Search for the cell housing the specified text and yield its [X, Y] center coordinate. 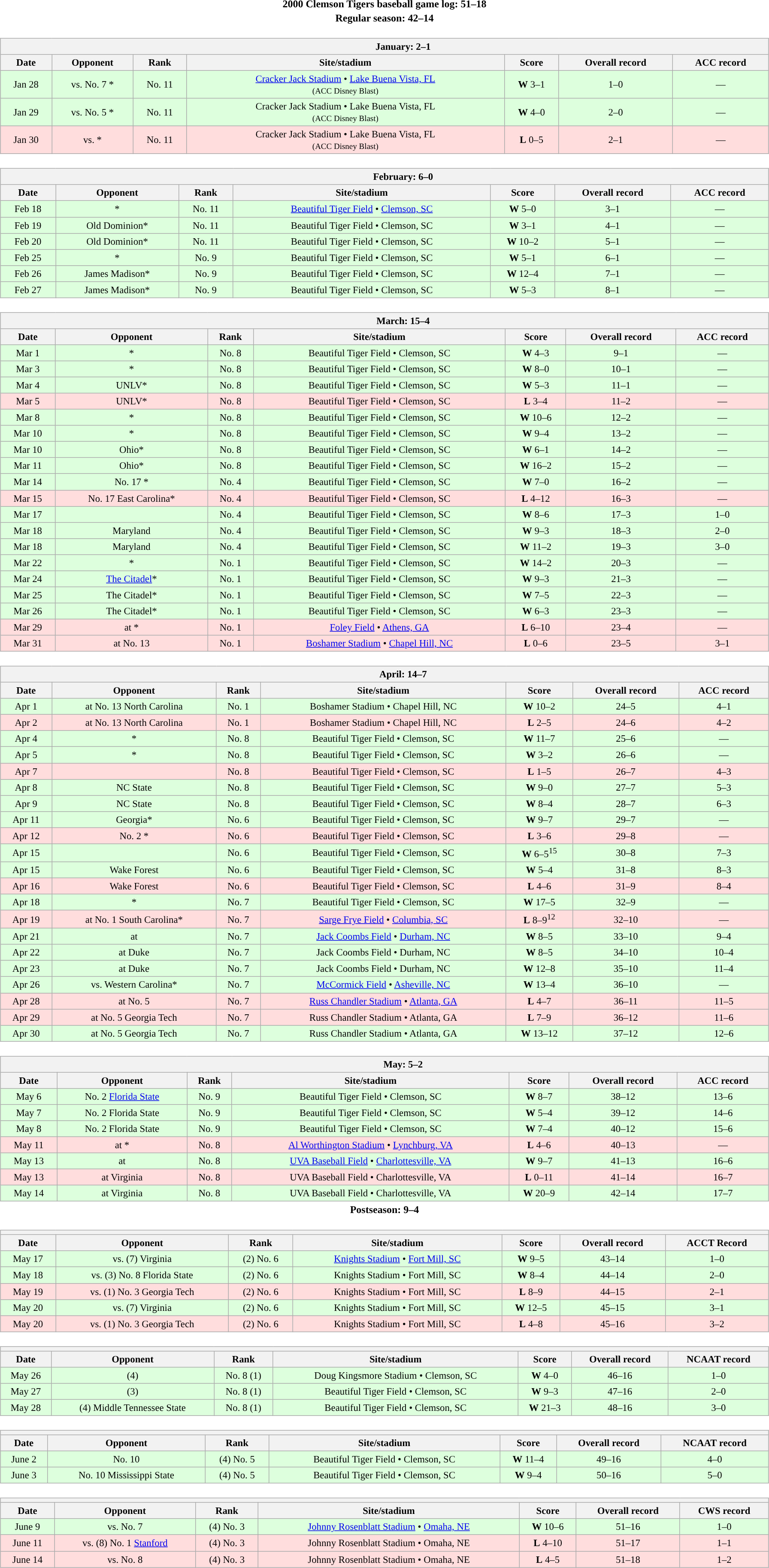
Mar 31 [28, 643]
43–14 [613, 1259]
23–3 [621, 611]
20–3 [621, 563]
23–4 [621, 627]
June 11 [27, 1543]
26–6 [626, 755]
40–12 [623, 1129]
Apr 22 [26, 952]
4–0 [715, 1459]
16–3 [621, 498]
Apr 8 [26, 787]
May 27 [26, 1392]
June 3 [24, 1475]
May 28 [26, 1407]
Doug Kingsmore Stadium • Clemson, SC [396, 1375]
16–2 [621, 482]
L 8–9 [531, 1292]
Jan 29 [26, 112]
Mar 1 [28, 353]
vs. No. 7 * [93, 84]
Apr 9 [26, 804]
4–3 [724, 771]
32–10 [626, 919]
4–2 [724, 723]
at No. 5 [134, 1001]
June 14 [27, 1559]
May 18 [28, 1275]
L 1–5 [539, 771]
11–5 [724, 1001]
May 8 [29, 1129]
Jan 30 [26, 140]
16–6 [723, 1161]
Apr 29 [26, 1017]
Mar 3 [28, 369]
12–6 [724, 1033]
Apr 26 [26, 985]
L 4–10 [548, 1543]
vs. No. 7 [125, 1527]
11–1 [621, 385]
Mar 25 [28, 595]
36–12 [626, 1017]
17–3 [621, 514]
9–1 [621, 353]
L 4–8 [531, 1324]
29–7 [626, 819]
34–10 [626, 952]
W 11–2 [536, 546]
(4) [132, 1375]
29–8 [626, 836]
40–13 [623, 1145]
Feb 26 [28, 273]
W 12–4 [523, 273]
Apr 21 [26, 937]
Mar 14 [28, 482]
at No. 13 [131, 643]
28–7 [626, 804]
Apr 11 [26, 819]
12–2 [621, 418]
W 6–515 [539, 852]
Feb 20 [28, 241]
Foley Field • Athens, GA [379, 627]
44–14 [613, 1275]
33–10 [626, 937]
5–1 [613, 241]
8–1 [613, 290]
May: 5–2 [384, 1064]
L 8–912 [539, 919]
No. 17 * [131, 482]
W 7–4 [539, 1129]
W 20–9 [539, 1193]
W 9–5 [531, 1259]
No. 10 [126, 1459]
Mar 26 [28, 611]
March: 15–4 [384, 321]
Feb 18 [28, 209]
W 21–3 [545, 1407]
41–13 [623, 1161]
24–6 [626, 723]
Apr 2 [26, 723]
48–16 [620, 1407]
24–5 [626, 707]
Apr 1 [26, 707]
vs. (8) No. 1 Stanford [125, 1543]
Mar 8 [28, 418]
May 6 [29, 1096]
May 26 [26, 1375]
30–8 [626, 852]
No. 17 East Carolina* [131, 498]
W 17–5 [539, 902]
(4) Middle Tennessee State [132, 1407]
April: 14–7 [384, 674]
June 2 [24, 1459]
No. 2 * [134, 836]
Mar 15 [28, 498]
51–18 [628, 1559]
Feb 27 [28, 290]
18–3 [621, 531]
February: 6–0 [384, 177]
Mar 11 [28, 466]
17–7 [723, 1193]
31–9 [626, 886]
CWS record [724, 1511]
16–7 [723, 1177]
W 8–6 [536, 514]
1–1 [724, 1543]
36–10 [626, 985]
36–11 [626, 1001]
W 16–2 [536, 466]
W 3–2 [539, 755]
26–7 [626, 771]
W 6–1 [536, 450]
35–10 [626, 969]
ACCT Record [717, 1243]
June 9 [27, 1527]
5–0 [715, 1475]
19–3 [621, 546]
10–4 [724, 952]
15–2 [621, 466]
W 5–0 [523, 209]
W 14–2 [536, 563]
25–6 [626, 739]
W 8–7 [539, 1096]
7–3 [724, 852]
44–15 [613, 1292]
41–14 [623, 1177]
Al Worthington Stadium • Lynchburg, VA [370, 1145]
L 4–5 [548, 1559]
W 12–5 [531, 1307]
21–3 [621, 579]
50–16 [609, 1475]
Sarge Frye Field • Columbia, SC [384, 919]
7–1 [613, 273]
Apr 7 [26, 771]
10–1 [621, 369]
McCormick Field • Asheville, NC [384, 985]
W 13–12 [539, 1033]
51–17 [628, 1543]
Mar 22 [28, 563]
23–5 [621, 643]
W 7–5 [536, 595]
May 17 [28, 1259]
3–2 [717, 1324]
W 4–3 [536, 353]
Mar 29 [28, 627]
42–14 [623, 1193]
9–4 [724, 937]
11–2 [621, 401]
Mar 24 [28, 579]
45–16 [613, 1324]
22–3 [621, 595]
L 3–6 [539, 836]
6–1 [613, 258]
W 11–4 [528, 1459]
W 6–3 [536, 611]
No. 10 Mississippi State [126, 1475]
13–2 [621, 434]
May 11 [29, 1145]
27–7 [626, 787]
13–6 [723, 1096]
Mar 17 [28, 514]
15–6 [723, 1129]
14–6 [723, 1113]
39–12 [623, 1113]
Apr 19 [26, 919]
L 7–9 [539, 1017]
Georgia* [134, 819]
5–3 [724, 787]
Apr 5 [26, 755]
38–12 [623, 1096]
37–12 [626, 1033]
6–3 [724, 804]
W 12–8 [539, 969]
1–2 [724, 1559]
L 0–6 [536, 643]
at No. 1 South Carolina* [134, 919]
Apr 12 [26, 836]
8–3 [724, 870]
47–16 [620, 1392]
May 14 [29, 1193]
49–16 [609, 1459]
Feb 19 [28, 225]
14–2 [621, 450]
51–16 [628, 1527]
(3) [132, 1392]
Apr 23 [26, 969]
Apr 30 [26, 1033]
L 0–11 [539, 1177]
W 13–4 [539, 985]
Apr 4 [26, 739]
vs. No. 8 [125, 1559]
Jan 28 [26, 84]
Apr 28 [26, 1001]
Feb 25 [28, 258]
L 0–5 [531, 140]
Apr 16 [26, 886]
W 11–7 [539, 739]
31–8 [626, 870]
8–4 [724, 886]
W 8–0 [536, 369]
L 3–4 [536, 401]
L 6–10 [536, 627]
L 2–5 [539, 723]
45–15 [613, 1307]
vs. No. 5 * [93, 112]
W 9–0 [539, 787]
11–4 [724, 969]
L 4–7 [539, 1001]
11–6 [724, 1017]
Mar 5 [28, 401]
vs. (3) No. 8 Florida State [142, 1275]
January: 2–1 [384, 46]
Apr 18 [26, 902]
May 7 [29, 1113]
L 4–12 [536, 498]
W 5–1 [523, 258]
vs. * [93, 140]
vs. Western Carolina* [134, 985]
32–9 [626, 902]
May 19 [28, 1292]
46–16 [620, 1375]
Mar 4 [28, 385]
W 7–0 [536, 482]
